Pinpoint the cell where the given text exists, returning its [X, Y] midpoint coordinate. 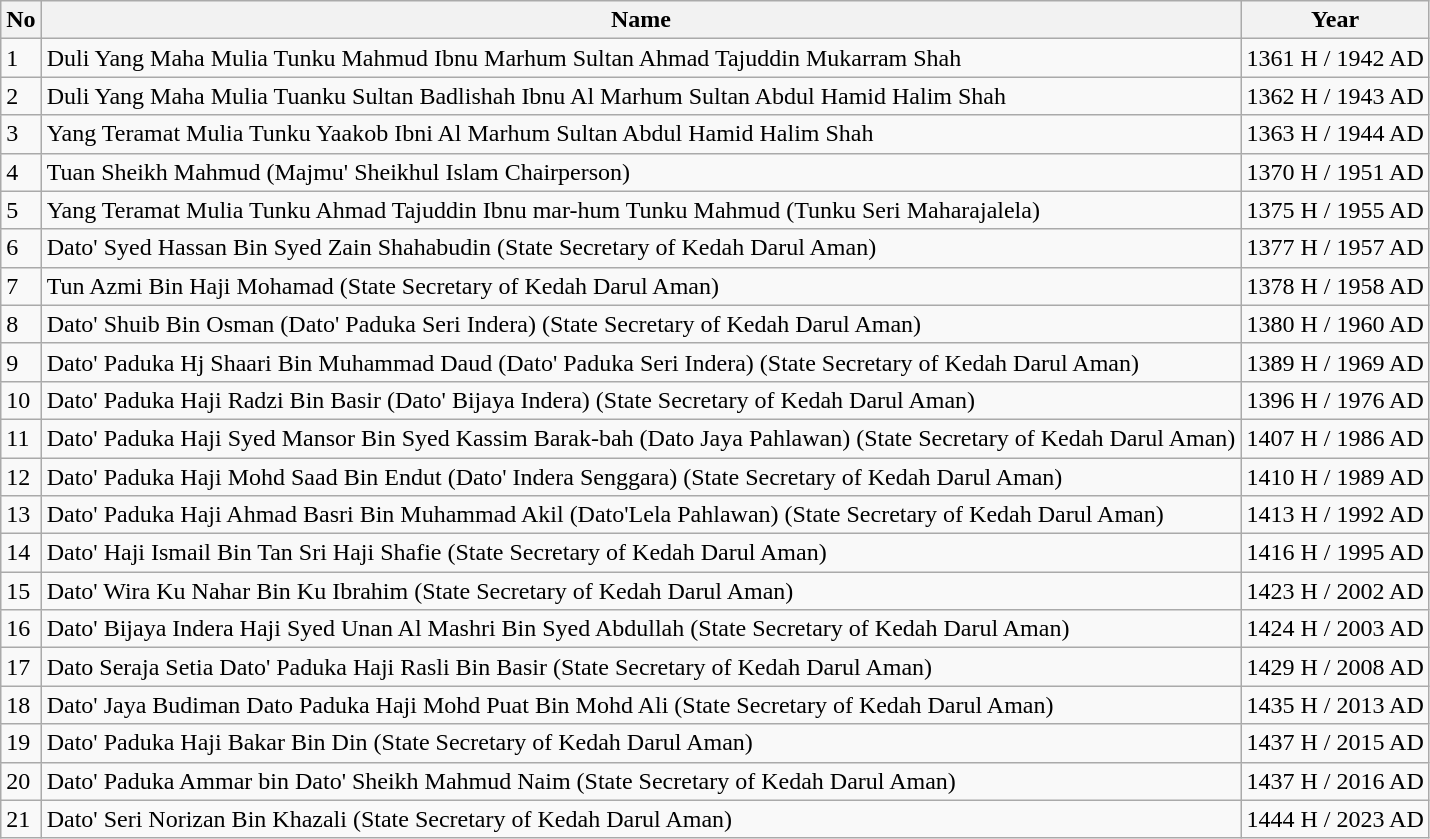
8 [21, 324]
20 [21, 781]
1378 H / 1958 AD [1335, 286]
9 [21, 362]
Dato' Paduka Haji Bakar Bin Din (State Secretary of Kedah Darul Aman) [641, 743]
1407 H / 1986 AD [1335, 438]
Dato' Seri Norizan Bin Khazali (State Secretary of Kedah Darul Aman) [641, 819]
No [21, 20]
18 [21, 705]
1435 H / 2013 AD [1335, 705]
1429 H / 2008 AD [1335, 667]
6 [21, 248]
21 [21, 819]
10 [21, 400]
5 [21, 210]
1437 H / 2016 AD [1335, 781]
3 [21, 134]
1380 H / 1960 AD [1335, 324]
1437 H / 2015 AD [1335, 743]
Dato' Paduka Ammar bin Dato' Sheikh Mahmud Naim (State Secretary of Kedah Darul Aman) [641, 781]
1413 H / 1992 AD [1335, 515]
12 [21, 477]
Dato Seraja Setia Dato' Paduka Haji Rasli Bin Basir (State Secretary of Kedah Darul Aman) [641, 667]
Dato' Bijaya Indera Haji Syed Unan Al Mashri Bin Syed Abdullah (State Secretary of Kedah Darul Aman) [641, 629]
1444 H / 2023 AD [1335, 819]
Dato' Paduka Haji Ahmad Basri Bin Muhammad Akil (Dato'Lela Pahlawan) (State Secretary of Kedah Darul Aman) [641, 515]
15 [21, 591]
Dato' Haji Ismail Bin Tan Sri Haji Shafie (State Secretary of Kedah Darul Aman) [641, 553]
Duli Yang Maha Mulia Tuanku Sultan Badlishah Ibnu Al Marhum Sultan Abdul Hamid Halim Shah [641, 96]
Dato' Paduka Haji Radzi Bin Basir (Dato' Bijaya Indera) (State Secretary of Kedah Darul Aman) [641, 400]
16 [21, 629]
13 [21, 515]
Year [1335, 20]
1 [21, 58]
1362 H / 1943 AD [1335, 96]
Dato' Syed Hassan Bin Syed Zain Shahabudin (State Secretary of Kedah Darul Aman) [641, 248]
1363 H / 1944 AD [1335, 134]
1423 H / 2002 AD [1335, 591]
1424 H / 2003 AD [1335, 629]
4 [21, 172]
Dato' Paduka Hj Shaari Bin Muhammad Daud (Dato' Paduka Seri Indera) (State Secretary of Kedah Darul Aman) [641, 362]
1377 H / 1957 AD [1335, 248]
1416 H / 1995 AD [1335, 553]
Dato' Paduka Haji Syed Mansor Bin Syed Kassim Barak-bah (Dato Jaya Pahlawan) (State Secretary of Kedah Darul Aman) [641, 438]
Dato' Paduka Haji Mohd Saad Bin Endut (Dato' Indera Senggara) (State Secretary of Kedah Darul Aman) [641, 477]
1396 H / 1976 AD [1335, 400]
Yang Teramat Mulia Tunku Ahmad Tajuddin Ibnu mar-hum Tunku Mahmud (Tunku Seri Maharajalela) [641, 210]
Dato' Wira Ku Nahar Bin Ku Ibrahim (State Secretary of Kedah Darul Aman) [641, 591]
17 [21, 667]
1361 H / 1942 AD [1335, 58]
1389 H / 1969 AD [1335, 362]
7 [21, 286]
2 [21, 96]
1375 H / 1955 AD [1335, 210]
Dato' Shuib Bin Osman (Dato' Paduka Seri Indera) (State Secretary of Kedah Darul Aman) [641, 324]
11 [21, 438]
1370 H / 1951 AD [1335, 172]
Tun Azmi Bin Haji Mohamad (State Secretary of Kedah Darul Aman) [641, 286]
19 [21, 743]
Dato' Jaya Budiman Dato Paduka Haji Mohd Puat Bin Mohd Ali (State Secretary of Kedah Darul Aman) [641, 705]
1410 H / 1989 AD [1335, 477]
Yang Teramat Mulia Tunku Yaakob Ibni Al Marhum Sultan Abdul Hamid Halim Shah [641, 134]
Duli Yang Maha Mulia Tunku Mahmud Ibnu Marhum Sultan Ahmad Tajuddin Mukarram Shah [641, 58]
Name [641, 20]
Tuan Sheikh Mahmud (Majmu' Sheikhul Islam Chairperson) [641, 172]
14 [21, 553]
